Determine the (x, y) coordinate at the center of the cell enclosing the given text.  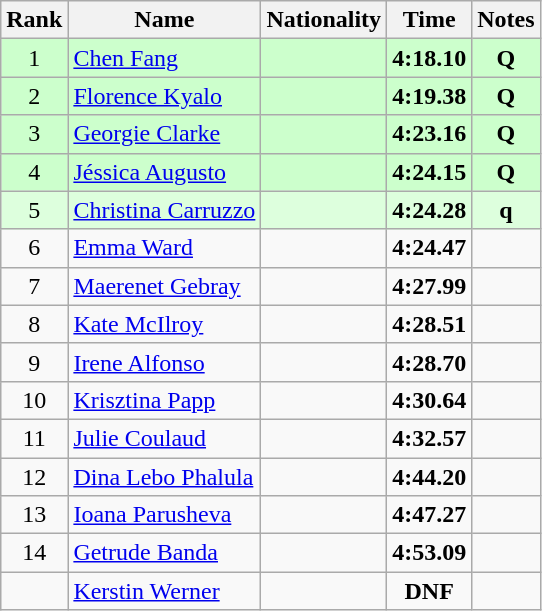
4:27.99 (430, 286)
Christina Carruzzo (164, 210)
Maerenet Gebray (164, 286)
DNF (430, 591)
4:19.38 (430, 96)
4 (34, 172)
Notes (506, 20)
4:30.64 (430, 400)
1 (34, 58)
Rank (34, 20)
4:24.47 (430, 248)
Time (430, 20)
Chen Fang (164, 58)
Jéssica Augusto (164, 172)
8 (34, 324)
Dina Lebo Phalula (164, 477)
12 (34, 477)
Ioana Parusheva (164, 515)
6 (34, 248)
Emma Ward (164, 248)
5 (34, 210)
Georgie Clarke (164, 134)
11 (34, 438)
Florence Kyalo (164, 96)
q (506, 210)
9 (34, 362)
4:28.51 (430, 324)
4:53.09 (430, 553)
4:18.10 (430, 58)
4:44.20 (430, 477)
4:23.16 (430, 134)
Name (164, 20)
Kerstin Werner (164, 591)
4:24.28 (430, 210)
Getrude Banda (164, 553)
10 (34, 400)
3 (34, 134)
4:32.57 (430, 438)
Nationality (324, 20)
2 (34, 96)
4:28.70 (430, 362)
7 (34, 286)
Irene Alfonso (164, 362)
4:24.15 (430, 172)
14 (34, 553)
13 (34, 515)
4:47.27 (430, 515)
Kate McIlroy (164, 324)
Julie Coulaud (164, 438)
Krisztina Papp (164, 400)
